Output the [X, Y] coordinate of the center of the cell containing the given text.  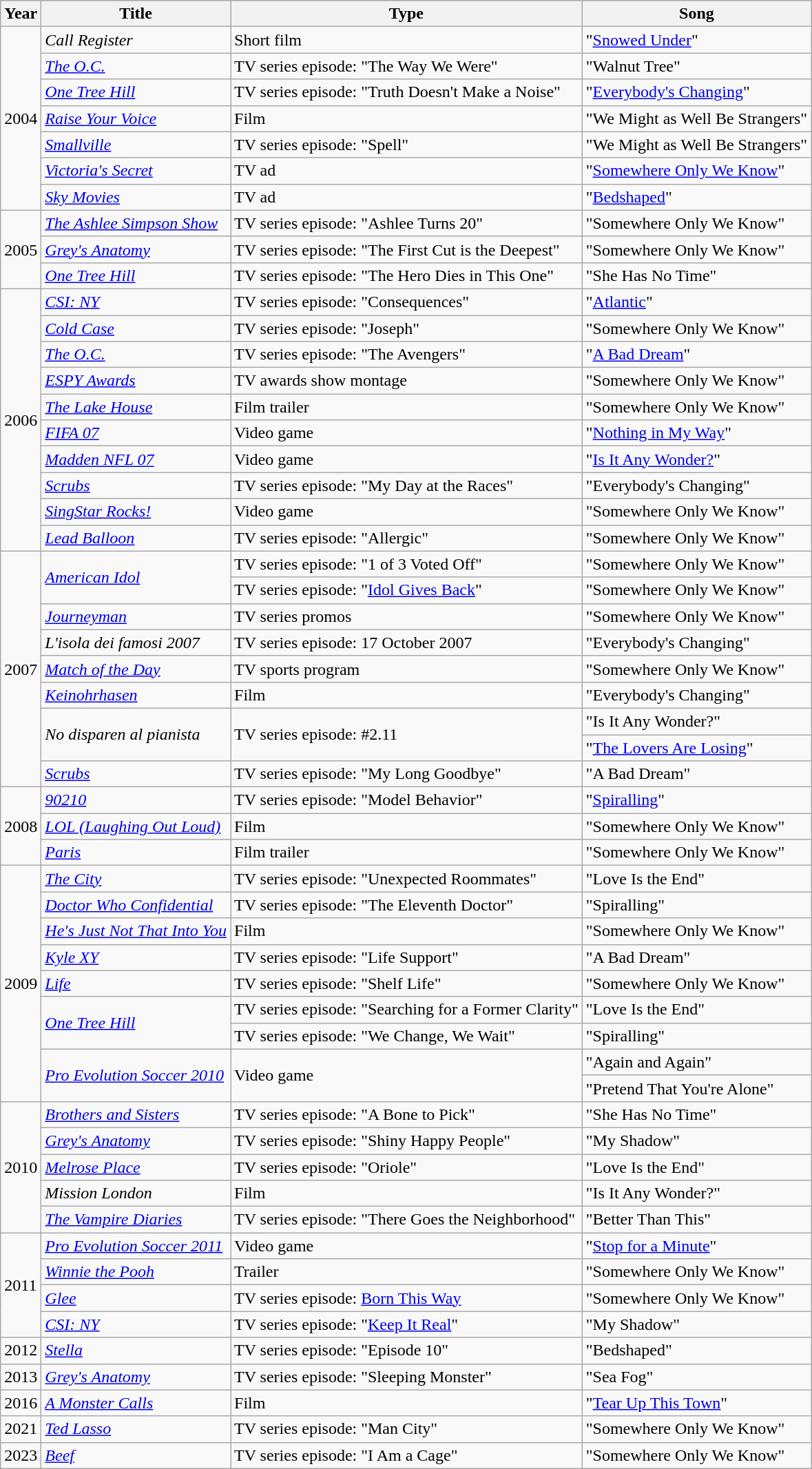
Paris [136, 853]
Kyle XY [136, 957]
2011 [21, 1285]
2023 [21, 1455]
Pro Evolution Soccer 2011 [136, 1246]
TV series episode: #2.11 [406, 734]
2009 [21, 983]
"Again and Again" [696, 1062]
Victoria's Secret [136, 171]
TV series episode: "Spell" [406, 145]
Brothers and Sisters [136, 1114]
Stella [136, 1351]
The City [136, 879]
90210 [136, 800]
Beef [136, 1455]
"Atlantic" [696, 302]
TV awards show montage [406, 381]
Melrose Place [136, 1167]
"Sea Fog" [696, 1377]
The Lake House [136, 407]
Trailer [406, 1272]
Keinohrhasen [136, 695]
TV series episode: "We Change, We Wait" [406, 1036]
TV series episode: "There Goes the Neighborhood" [406, 1220]
TV series episode: "1 of 3 Voted Off" [406, 564]
"Walnut Tree" [696, 66]
LOL (Laughing Out Loud) [136, 826]
2021 [21, 1429]
TV series episode: "Ashlee Turns 20" [406, 223]
"Pretend That You're Alone" [696, 1088]
Title [136, 14]
Match of the Day [136, 669]
TV series episode: "The Hero Dies in This One" [406, 275]
"The Lovers Are Losing" [696, 747]
Pro Evolution Soccer 2010 [136, 1075]
Doctor Who Confidential [136, 905]
2008 [21, 826]
Winnie the Pooh [136, 1272]
He's Just Not That Into You [136, 931]
Ted Lasso [136, 1429]
The Ashlee Simpson Show [136, 223]
2004 [21, 118]
TV series episode: "Man City" [406, 1429]
TV series episode: "Truth Doesn't Make a Noise" [406, 92]
TV series episode: "The Avengers" [406, 355]
Journeyman [136, 616]
TV series episode: "Allergic" [406, 538]
TV series episode: 17 October 2007 [406, 643]
TV series episode: "Sleeping Monster" [406, 1377]
Call Register [136, 40]
TV series episode: "The Eleventh Doctor" [406, 905]
TV series episode: "Shelf Life" [406, 983]
2013 [21, 1377]
Madden NFL 07 [136, 459]
TV series episode: "Idol Gives Back" [406, 590]
TV series episode: Born This Way [406, 1298]
"Nothing in My Way" [696, 433]
TV series episode: "Searching for a Former Clarity" [406, 1010]
"Stop for a Minute" [696, 1246]
TV series episode: "Episode 10" [406, 1351]
Short film [406, 40]
SingStar Rocks! [136, 512]
TV series episode: "A Bone to Pick" [406, 1114]
ESPY Awards [136, 381]
TV series episode: "Oriole" [406, 1167]
Raise Your Voice [136, 118]
TV series episode: "My Long Goodbye" [406, 774]
Sky Movies [136, 197]
Type [406, 14]
Lead Balloon [136, 538]
Song [696, 14]
TV series episode: "The First Cut is the Deepest" [406, 249]
2012 [21, 1351]
Year [21, 14]
2007 [21, 669]
2016 [21, 1403]
2006 [21, 420]
The Vampire Diaries [136, 1220]
TV series episode: "My Day at the Races" [406, 486]
No disparen al pianista [136, 734]
"Tear Up This Town" [696, 1403]
TV series episode: "Shiny Happy People" [406, 1140]
TV series episode: "Life Support" [406, 957]
Life [136, 983]
American Idol [136, 577]
Mission London [136, 1194]
2005 [21, 249]
TV series episode: "Consequences" [406, 302]
FIFA 07 [136, 433]
TV sports program [406, 669]
TV series promos [406, 616]
TV series episode: "I Am a Cage" [406, 1455]
2010 [21, 1167]
"Snowed Under" [696, 40]
TV series episode: "Model Behavior" [406, 800]
A Monster Calls [136, 1403]
Cold Case [136, 329]
TV series episode: "The Way We Were" [406, 66]
Smallville [136, 145]
TV series episode: "Joseph" [406, 329]
"Better Than This" [696, 1220]
Glee [136, 1298]
TV series episode: "Keep It Real" [406, 1324]
L'isola dei famosi 2007 [136, 643]
TV series episode: "Unexpected Roommates" [406, 879]
